Search for the cell housing the specified text and yield its (x, y) center coordinate. 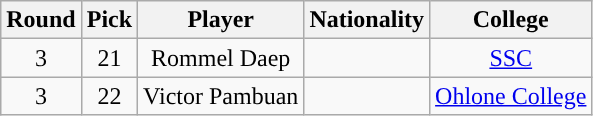
21 (109, 58)
22 (109, 96)
Victor Pambuan (221, 96)
Player (221, 20)
Round (41, 20)
SSC (511, 58)
Ohlone College (511, 96)
Pick (109, 20)
College (511, 20)
Nationality (367, 20)
Rommel Daep (221, 58)
